Identify which cell holds the provided text, then report its [X, Y] central coordinate. 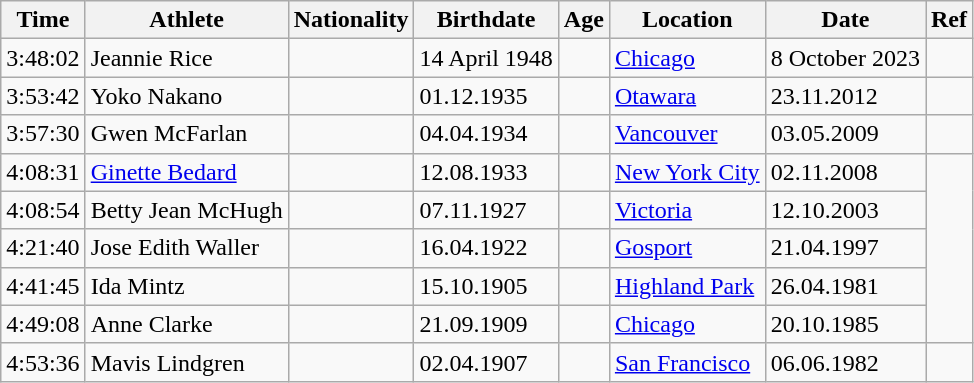
Gosport [687, 248]
4:49:08 [43, 324]
4:08:31 [43, 172]
Highland Park [687, 286]
20.10.1985 [845, 324]
Jose Edith Waller [186, 248]
3:57:30 [43, 134]
Vancouver [687, 134]
4:53:36 [43, 362]
Age [584, 20]
16.04.1922 [486, 248]
Otawara [687, 96]
07.11.1927 [486, 210]
8 October 2023 [845, 58]
New York City [687, 172]
12.10.2003 [845, 210]
04.04.1934 [486, 134]
Location [687, 20]
Gwen McFarlan [186, 134]
23.11.2012 [845, 96]
12.08.1933 [486, 172]
Athlete [186, 20]
Victoria [687, 210]
3:48:02 [43, 58]
26.04.1981 [845, 286]
02.04.1907 [486, 362]
Ginette Bedard [186, 172]
Nationality [351, 20]
Ref [950, 20]
15.10.1905 [486, 286]
4:08:54 [43, 210]
14 April 1948 [486, 58]
21.04.1997 [845, 248]
Date [845, 20]
San Francisco [687, 362]
3:53:42 [43, 96]
21.09.1909 [486, 324]
4:21:40 [43, 248]
Yoko Nakano [186, 96]
06.06.1982 [845, 362]
Time [43, 20]
Mavis Lindgren [186, 362]
Jeannie Rice [186, 58]
4:41:45 [43, 286]
02.11.2008 [845, 172]
Birthdate [486, 20]
01.12.1935 [486, 96]
03.05.2009 [845, 134]
Betty Jean McHugh [186, 210]
Ida Mintz [186, 286]
Anne Clarke [186, 324]
